Locate the cell with the specified text and output its (X, Y) center coordinate. 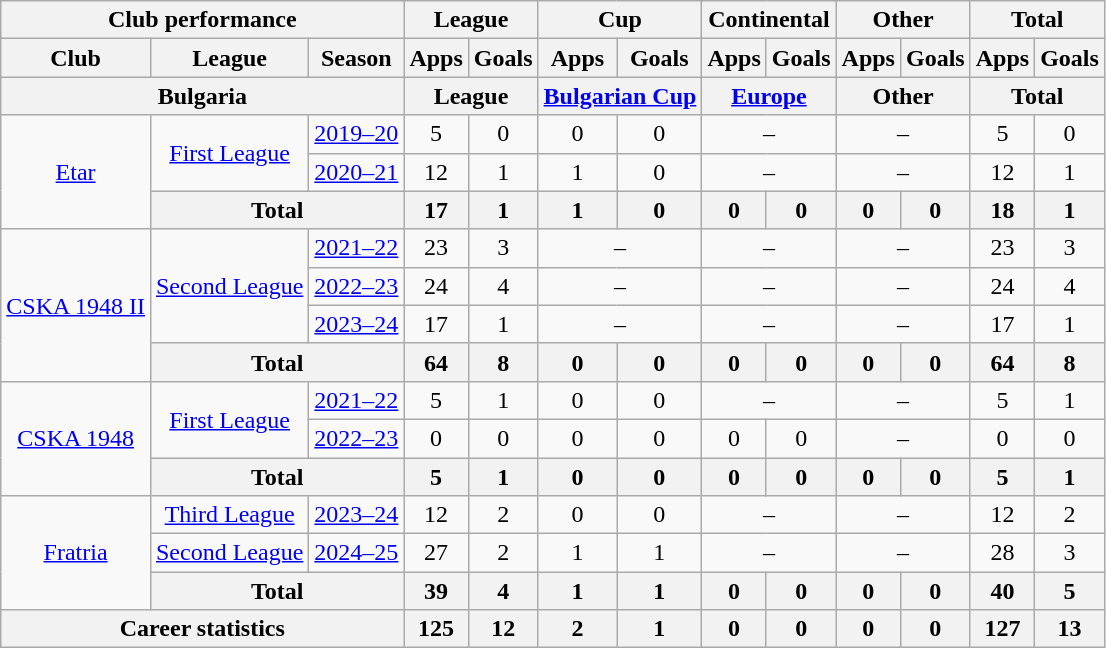
Cup (620, 20)
127 (1002, 629)
13 (1070, 629)
Season (356, 58)
28 (1002, 553)
CSKA 1948 (76, 438)
Club performance (202, 20)
CSKA 1948 II (76, 305)
125 (436, 629)
Bulgaria (202, 96)
Continental (769, 20)
2019–20 (356, 134)
Bulgarian Cup (620, 96)
27 (436, 553)
Etar (76, 172)
2020–21 (356, 172)
2024–25 (356, 553)
18 (1002, 210)
39 (436, 591)
40 (1002, 591)
Club (76, 58)
Career statistics (202, 629)
Europe (769, 96)
Third League (229, 515)
Fratria (76, 553)
